Locate the cell with the specified text and output its (X, Y) center coordinate. 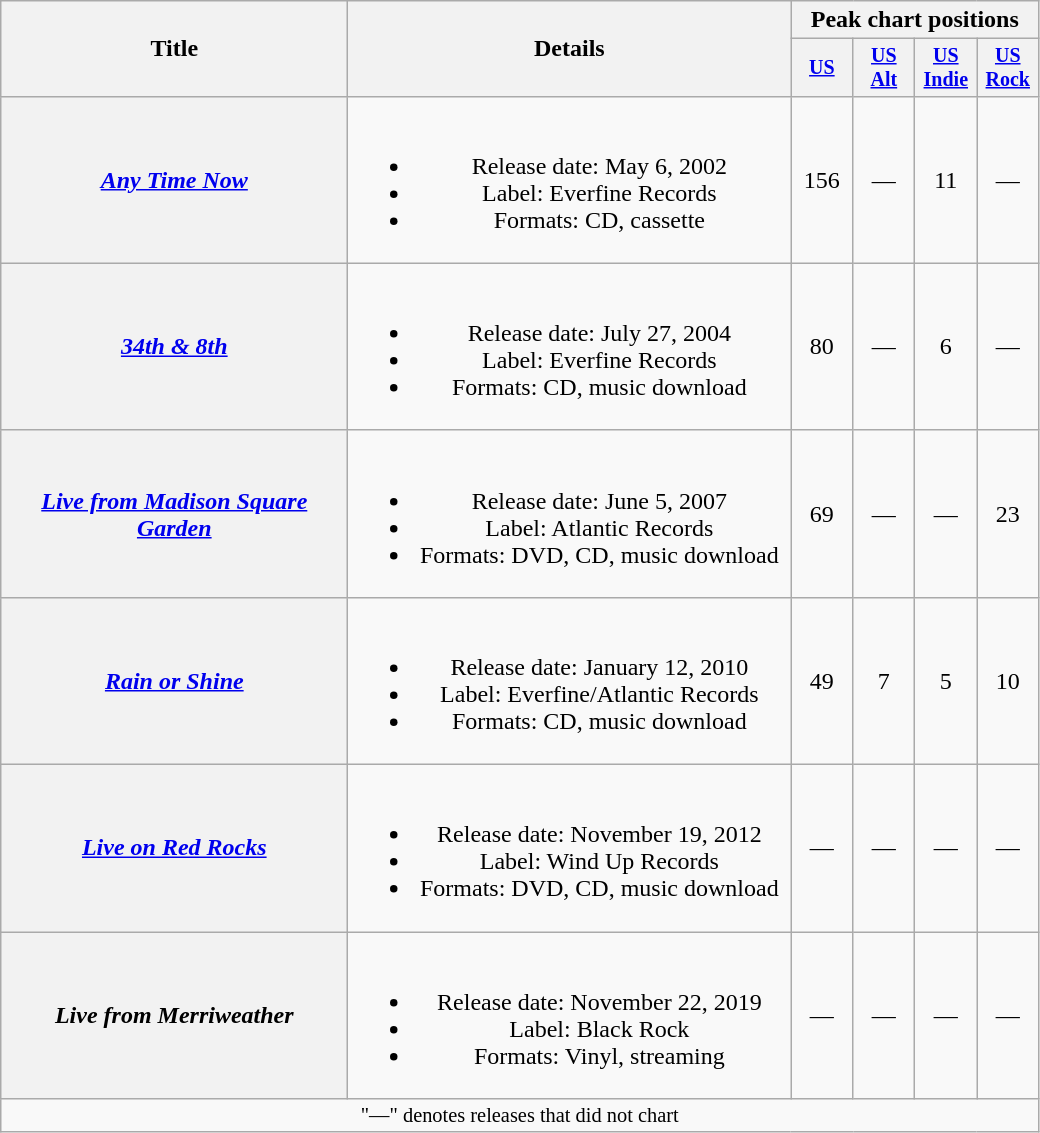
USAlt (884, 68)
34th & 8th (174, 346)
Release date: November 19, 2012Label: Wind Up RecordsFormats: DVD, CD, music download (570, 848)
Rain or Shine (174, 680)
US (822, 68)
Any Time Now (174, 180)
156 (822, 180)
80 (822, 346)
6 (946, 346)
Release date: November 22, 2019Label: Black RockFormats: Vinyl, streaming (570, 1016)
US Rock (1008, 68)
Release date: January 12, 2010Label: Everfine/Atlantic RecordsFormats: CD, music download (570, 680)
Release date: July 27, 2004Label: Everfine RecordsFormats: CD, music download (570, 346)
10 (1008, 680)
7 (884, 680)
23 (1008, 514)
11 (946, 180)
Peak chart positions (915, 20)
Live from Madison Square Garden (174, 514)
69 (822, 514)
Release date: May 6, 2002Label: Everfine RecordsFormats: CD, cassette (570, 180)
Title (174, 49)
Live on Red Rocks (174, 848)
US Indie (946, 68)
49 (822, 680)
Details (570, 49)
"—" denotes releases that did not chart (520, 1116)
Live from Merriweather (174, 1016)
Release date: June 5, 2007Label: Atlantic RecordsFormats: DVD, CD, music download (570, 514)
5 (946, 680)
